Detect which cell encompasses the target text, then output its (X, Y) center coordinate. 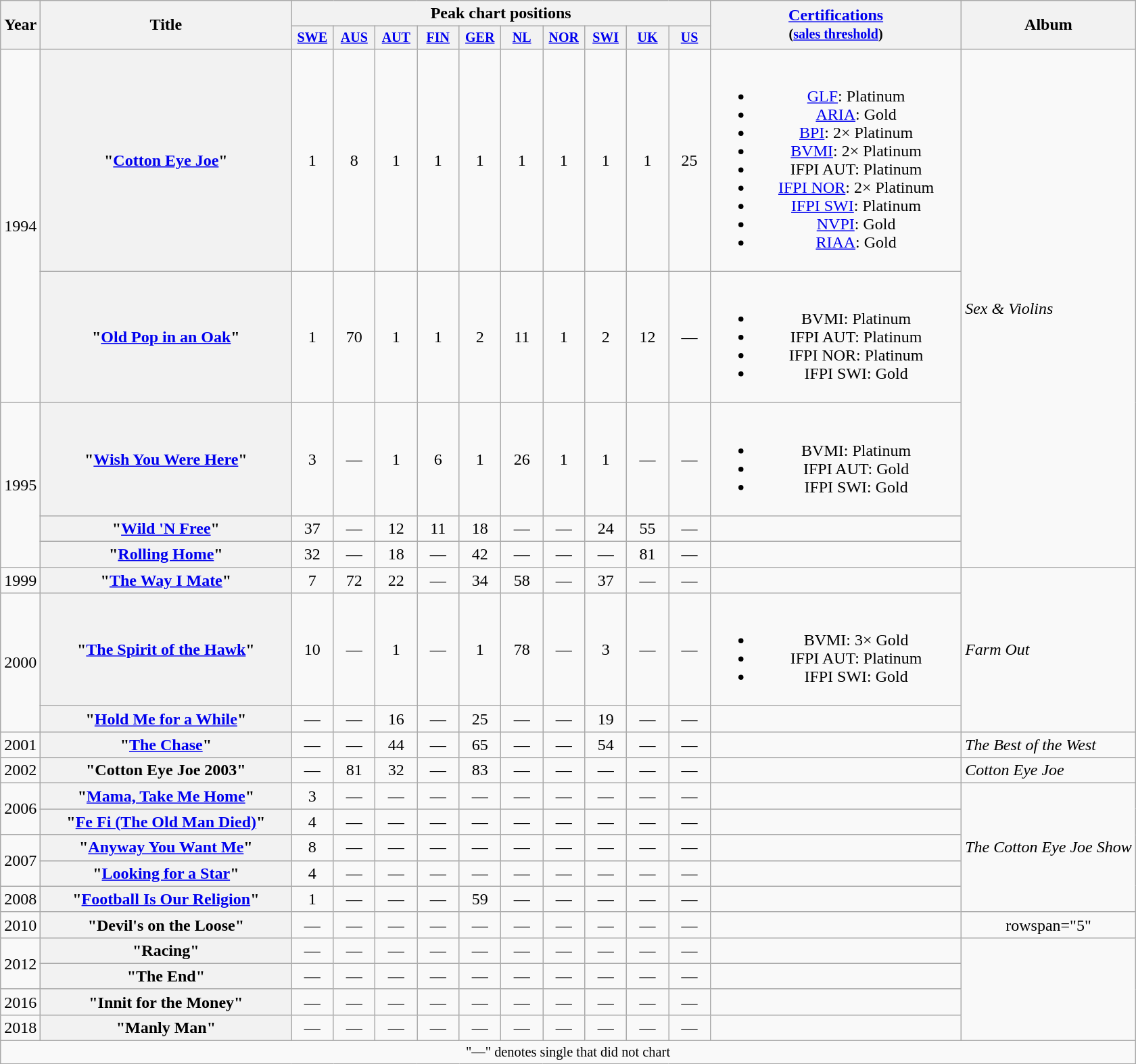
AUT (396, 38)
UK (648, 38)
GER (480, 38)
GLF: PlatinumARIA: GoldBPI: 2× PlatinumBVMI: 2× PlatinumIFPI AUT: PlatinumIFPI NOR: 2× PlatinumIFPI SWI: PlatinumNVPI: GoldRIAA: Gold (836, 160)
"Cotton Eye Joe 2003" (166, 770)
72 (354, 580)
Peak chart positions (501, 14)
2001 (20, 745)
2010 (20, 925)
19 (606, 719)
2000 (20, 663)
24 (606, 528)
"Wish You Were Here" (166, 459)
"The Spirit of the Hawk" (166, 649)
BVMI: 3× GoldIFPI AUT: PlatinumIFPI SWI: Gold (836, 649)
2008 (20, 899)
NOR (564, 38)
22 (396, 580)
44 (396, 745)
58 (522, 580)
"Football Is Our Religion" (166, 899)
"Devil's on the Loose" (166, 925)
2012 (20, 963)
78 (522, 649)
AUS (354, 38)
Album (1049, 25)
"Mama, Take Me Home" (166, 796)
7 (312, 580)
NL (522, 38)
70 (354, 337)
"Old Pop in an Oak" (166, 337)
"Manly Man" (166, 1027)
2018 (20, 1027)
"Looking for a Star" (166, 873)
"—" denotes single that did not chart (568, 1053)
SWE (312, 38)
Farm Out (1049, 649)
2006 (20, 809)
83 (480, 770)
65 (480, 745)
16 (396, 719)
"Rolling Home" (166, 555)
"The End" (166, 976)
US (690, 38)
2016 (20, 1002)
"The Way I Mate" (166, 580)
1999 (20, 580)
Cotton Eye Joe (1049, 770)
BVMI: PlatinumIFPI AUT: GoldIFPI SWI: Gold (836, 459)
54 (606, 745)
Certifications(sales threshold) (836, 25)
59 (480, 899)
FIN (438, 38)
BVMI: PlatinumIFPI AUT: PlatinumIFPI NOR: PlatinumIFPI SWI: Gold (836, 337)
Title (166, 25)
"Cotton Eye Joe" (166, 160)
"Hold Me for a While" (166, 719)
"Fe Fi (The Old Man Died)" (166, 822)
"Innit for the Money" (166, 1002)
The Best of the West (1049, 745)
10 (312, 649)
1994 (20, 226)
"Racing" (166, 950)
SWI (606, 38)
26 (522, 459)
34 (480, 580)
2002 (20, 770)
rowspan="5" (1049, 925)
"Wild 'N Free" (166, 528)
Year (20, 25)
"Anyway You Want Me" (166, 848)
55 (648, 528)
Sex & Violins (1049, 308)
6 (438, 459)
"The Chase" (166, 745)
1995 (20, 484)
42 (480, 555)
The Cotton Eye Joe Show (1049, 848)
2007 (20, 860)
